Return the (x, y) coordinate for the center point of the cell that contains the specified text.  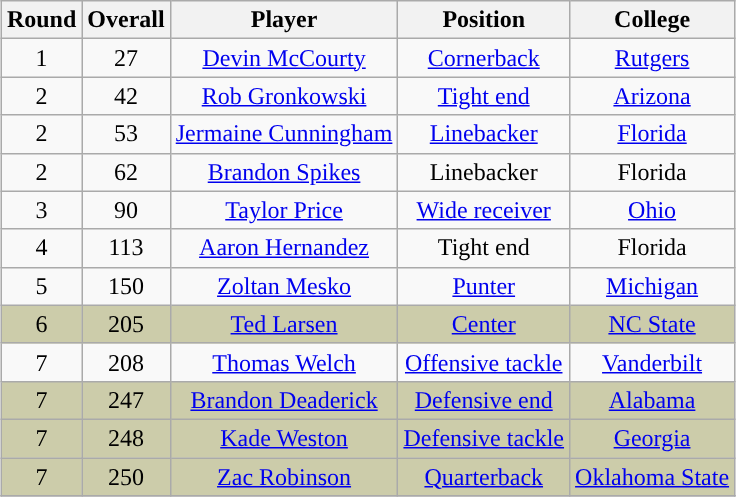
250 (126, 477)
Brandon Spikes (284, 172)
Offensive tackle (484, 362)
NC State (652, 324)
Overall (126, 20)
Defensive tackle (484, 438)
247 (126, 400)
4 (41, 248)
Player (284, 20)
248 (126, 438)
Georgia (652, 438)
208 (126, 362)
90 (126, 210)
Wide receiver (484, 210)
Jermaine Cunningham (284, 134)
53 (126, 134)
Punter (484, 286)
42 (126, 96)
Ted Larsen (284, 324)
Rutgers (652, 58)
Kade Weston (284, 438)
62 (126, 172)
Round (41, 20)
Center (484, 324)
150 (126, 286)
Defensive end (484, 400)
5 (41, 286)
Aaron Hernandez (284, 248)
Alabama (652, 400)
1 (41, 58)
3 (41, 210)
Quarterback (484, 477)
Arizona (652, 96)
Zoltan Mesko (284, 286)
Rob Gronkowski (284, 96)
Michigan (652, 286)
Cornerback (484, 58)
27 (126, 58)
Taylor Price (284, 210)
Vanderbilt (652, 362)
Position (484, 20)
Devin McCourty (284, 58)
Zac Robinson (284, 477)
Ohio (652, 210)
College (652, 20)
Thomas Welch (284, 362)
Brandon Deaderick (284, 400)
113 (126, 248)
Oklahoma State (652, 477)
205 (126, 324)
6 (41, 324)
